Capture the cell that displays the provided text and extract its [X, Y] central coordinate. 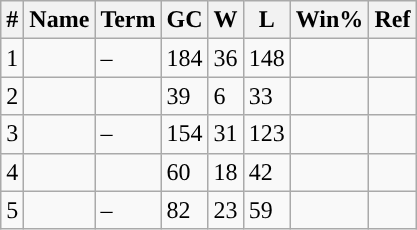
5 [12, 210]
3 [12, 134]
148 [266, 58]
154 [184, 134]
Ref [392, 20]
23 [226, 210]
31 [226, 134]
60 [184, 172]
42 [266, 172]
82 [184, 210]
W [226, 20]
GC [184, 20]
59 [266, 210]
184 [184, 58]
18 [226, 172]
6 [226, 96]
4 [12, 172]
Win% [330, 20]
# [12, 20]
1 [12, 58]
39 [184, 96]
123 [266, 134]
33 [266, 96]
2 [12, 96]
Term [128, 20]
36 [226, 58]
L [266, 20]
Name [60, 20]
